Locate the cell with the specified text and output its [X, Y] center coordinate. 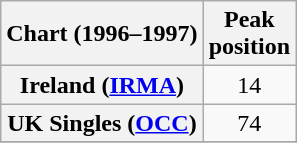
UK Singles (OCC) [102, 123]
Ireland (IRMA) [102, 85]
14 [249, 85]
Peakposition [249, 34]
74 [249, 123]
Chart (1996–1997) [102, 34]
